Capture the cell that displays the provided text and extract its [X, Y] central coordinate. 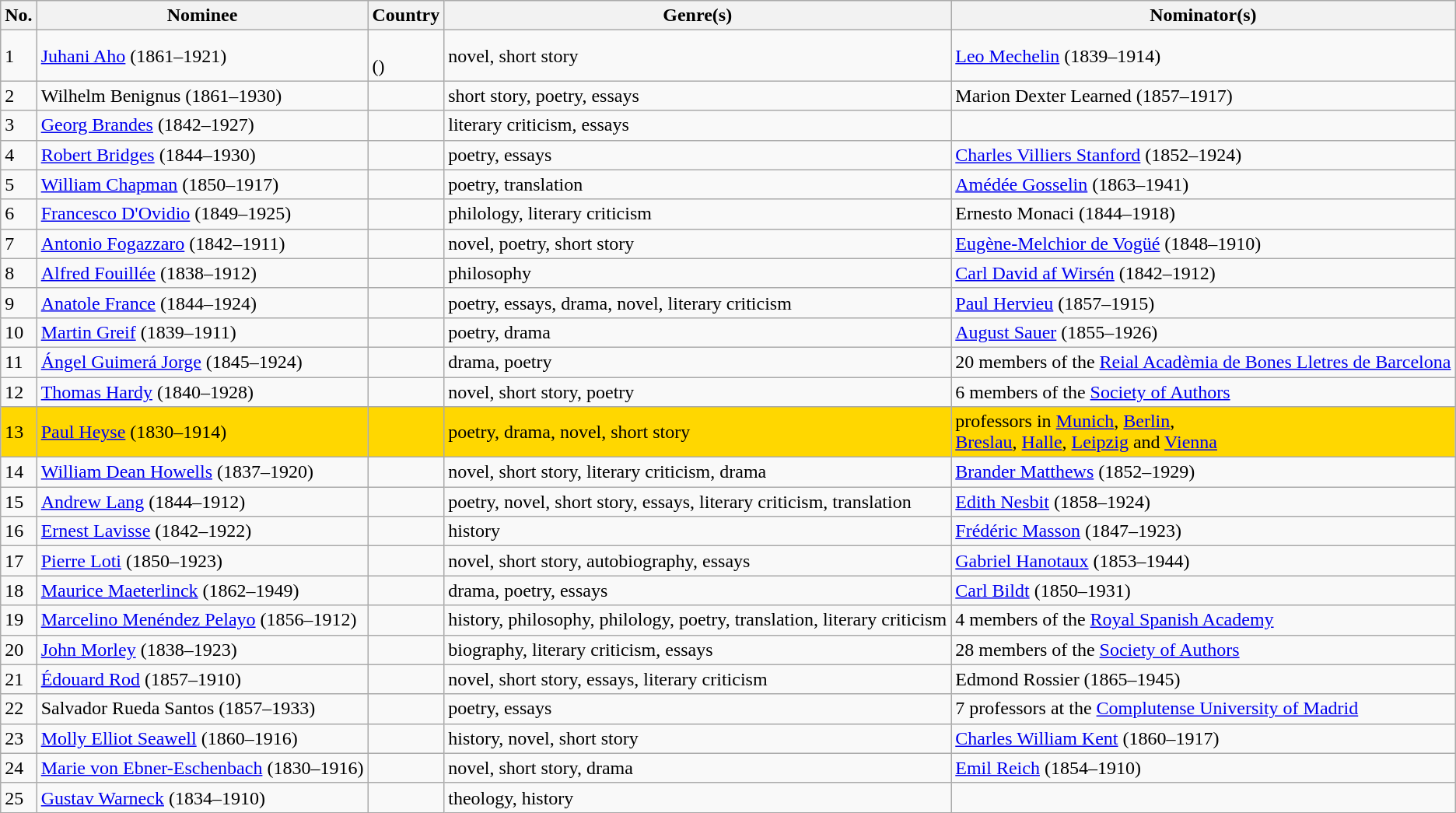
August Sauer (1855–1926) [1203, 332]
Maurice Maeterlinck (1862–1949) [202, 590]
literary criticism, essays [698, 125]
4 [19, 155]
history [698, 531]
biography, literary criticism, essays [698, 650]
short story, poetry, essays [698, 96]
17 [19, 561]
Edith Nesbit (1858–1924) [1203, 502]
novel, short story, drama [698, 768]
5 [19, 184]
Marion Dexter Learned (1857–1917) [1203, 96]
Marie von Ebner-Eschenbach (1830–1916) [202, 768]
Pierre Loti (1850–1923) [202, 561]
novel, poetry, short story [698, 244]
history, novel, short story [698, 738]
Marcelino Menéndez Pelayo (1856–1912) [202, 620]
Thomas Hardy (1840–1928) [202, 391]
Antonio Fogazzaro (1842–1911) [202, 244]
6 [19, 214]
9 [19, 303]
25 [19, 797]
24 [19, 768]
poetry, drama, novel, short story [698, 433]
16 [19, 531]
() [406, 56]
11 [19, 362]
Amédée Gosselin (1863–1941) [1203, 184]
Frédéric Masson (1847–1923) [1203, 531]
10 [19, 332]
Carl Bildt (1850–1931) [1203, 590]
Carl David af Wirsén (1842–1912) [1203, 273]
22 [19, 709]
theology, history [698, 797]
3 [19, 125]
7 [19, 244]
13 [19, 433]
Gustav Warneck (1834–1910) [202, 797]
Eugène-Melchior de Vogüé (1848–1910) [1203, 244]
Paul Heyse (1830–1914) [202, 433]
Edmond Rossier (1865–1945) [1203, 679]
18 [19, 590]
philology, literary criticism [698, 214]
4 members of the Royal Spanish Academy [1203, 620]
drama, poetry, essays [698, 590]
Anatole France (1844–1924) [202, 303]
Juhani Aho (1861–1921) [202, 56]
1 [19, 56]
novel, short story [698, 56]
Georg Brandes (1842–1927) [202, 125]
Andrew Lang (1844–1912) [202, 502]
Ernest Lavisse (1842–1922) [202, 531]
20 members of the Reial Acadèmia de Bones Lletres de Barcelona [1203, 362]
Salvador Rueda Santos (1857–1933) [202, 709]
William Chapman (1850–1917) [202, 184]
novel, short story, poetry [698, 391]
poetry, drama [698, 332]
Ángel Guimerá Jorge (1845–1924) [202, 362]
Francesco D'Ovidio (1849–1925) [202, 214]
8 [19, 273]
novel, short story, essays, literary criticism [698, 679]
Gabriel Hanotaux (1853–1944) [1203, 561]
Nominator(s) [1203, 16]
history, philosophy, philology, poetry, translation, literary criticism [698, 620]
15 [19, 502]
Genre(s) [698, 16]
Emil Reich (1854–1910) [1203, 768]
drama, poetry [698, 362]
6 members of the Society of Authors [1203, 391]
novel, short story, literary criticism, drama [698, 472]
John Morley (1838–1923) [202, 650]
19 [19, 620]
23 [19, 738]
7 professors at the Complutense University of Madrid [1203, 709]
Wilhelm Benignus (1861–1930) [202, 96]
Leo Mechelin (1839–1914) [1203, 56]
Charles Villiers Stanford (1852–1924) [1203, 155]
Nominee [202, 16]
Molly Elliot Seawell (1860–1916) [202, 738]
Country [406, 16]
2 [19, 96]
philosophy [698, 273]
14 [19, 472]
Robert Bridges (1844–1930) [202, 155]
poetry, novel, short story, essays, literary criticism, translation [698, 502]
No. [19, 16]
Charles William Kent (1860–1917) [1203, 738]
Ernesto Monaci (1844–1918) [1203, 214]
12 [19, 391]
28 members of the Society of Authors [1203, 650]
Édouard Rod (1857–1910) [202, 679]
William Dean Howells (1837–1920) [202, 472]
Paul Hervieu (1857–1915) [1203, 303]
professors in Munich, Berlin, Breslau, Halle, Leipzig and Vienna [1203, 433]
20 [19, 650]
poetry, translation [698, 184]
novel, short story, autobiography, essays [698, 561]
Brander Matthews (1852–1929) [1203, 472]
21 [19, 679]
poetry, essays, drama, novel, literary criticism [698, 303]
Martin Greif (1839–1911) [202, 332]
Alfred Fouillée (1838–1912) [202, 273]
